For the text-containing cell, return its midpoint in (x, y) coordinate format. 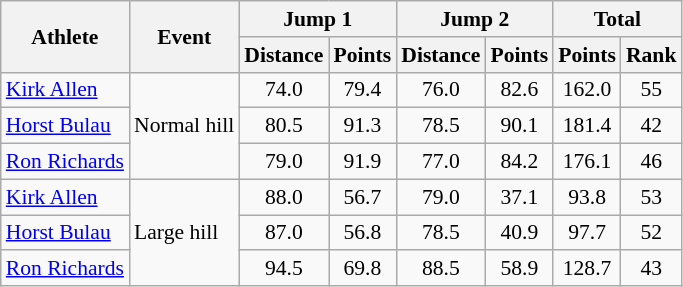
Total (617, 19)
94.5 (284, 269)
40.9 (520, 233)
176.1 (587, 162)
93.8 (587, 197)
91.3 (363, 126)
Athlete (65, 36)
52 (652, 233)
91.9 (363, 162)
80.5 (284, 126)
37.1 (520, 197)
56.7 (363, 197)
181.4 (587, 126)
55 (652, 90)
Jump 2 (474, 19)
Rank (652, 55)
79.4 (363, 90)
69.8 (363, 269)
53 (652, 197)
77.0 (440, 162)
84.2 (520, 162)
128.7 (587, 269)
82.6 (520, 90)
Normal hill (184, 126)
88.5 (440, 269)
56.8 (363, 233)
97.7 (587, 233)
87.0 (284, 233)
74.0 (284, 90)
42 (652, 126)
76.0 (440, 90)
Large hill (184, 232)
162.0 (587, 90)
Event (184, 36)
58.9 (520, 269)
Jump 1 (318, 19)
90.1 (520, 126)
88.0 (284, 197)
46 (652, 162)
43 (652, 269)
